Pinpoint the cell where the given text exists, returning its (X, Y) midpoint coordinate. 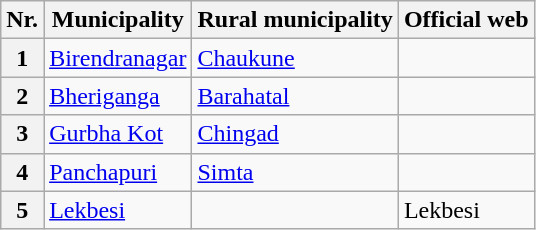
Birendranagar (118, 58)
1 (22, 58)
4 (22, 172)
5 (22, 210)
Rural municipality (295, 20)
Bheriganga (118, 96)
Nr. (22, 20)
3 (22, 134)
Gurbha Kot (118, 134)
Barahatal (295, 96)
Simta (295, 172)
Panchapuri (118, 172)
Municipality (118, 20)
Chingad (295, 134)
2 (22, 96)
Official web (466, 20)
Chaukune (295, 58)
